Pinpoint the cell where the given text exists, returning its (x, y) midpoint coordinate. 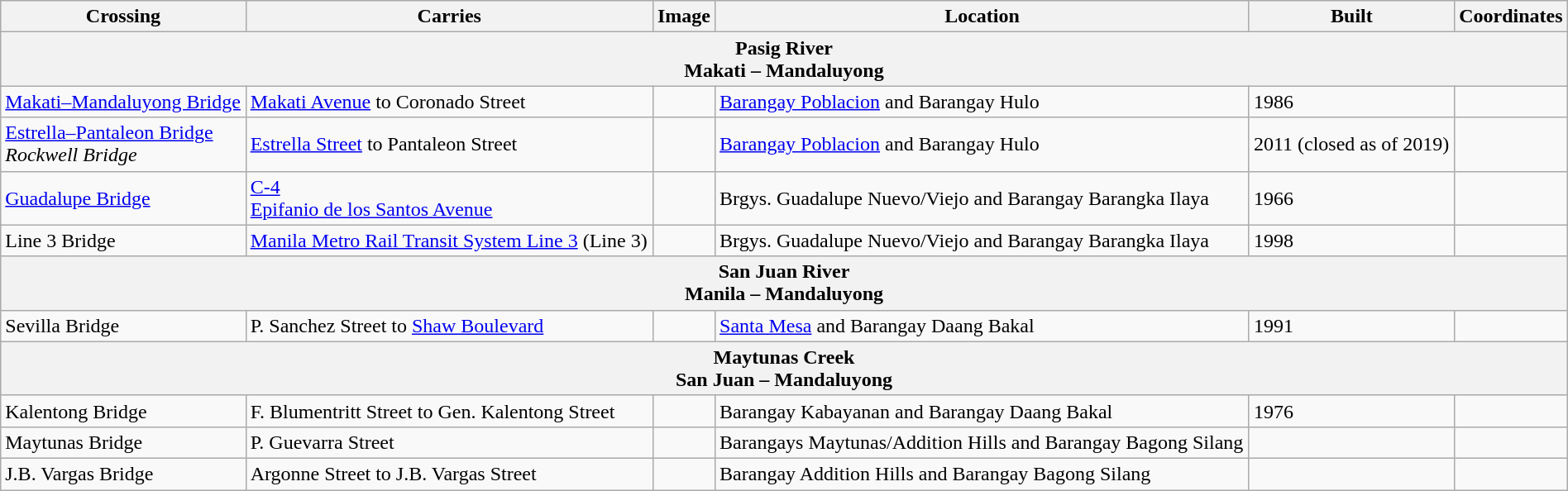
Image (683, 17)
1976 (1351, 411)
Coordinates (1510, 17)
Sevilla Bridge (123, 326)
Makati–Mandaluyong Bridge (123, 102)
Kalentong Bridge (123, 411)
P. Guevarra Street (449, 442)
C-4Epifanio de los Santos Avenue (449, 198)
F. Blumentritt Street to Gen. Kalentong Street (449, 411)
Barangay Kabayanan and Barangay Daang Bakal (982, 411)
Santa Mesa and Barangay Daang Bakal (982, 326)
Pasig RiverMakati – Mandaluyong (784, 60)
Manila Metro Rail Transit System Line 3 (Line 3) (449, 241)
1991 (1351, 326)
Maytunas CreekSan Juan – Mandaluyong (784, 369)
Guadalupe Bridge (123, 198)
Argonne Street to J.B. Vargas Street (449, 474)
Barangays Maytunas/Addition Hills and Barangay Bagong Silang (982, 442)
Barangay Addition Hills and Barangay Bagong Silang (982, 474)
J.B. Vargas Bridge (123, 474)
Estrella Street to Pantaleon Street (449, 144)
Carries (449, 17)
1986 (1351, 102)
Location (982, 17)
Maytunas Bridge (123, 442)
Line 3 Bridge (123, 241)
Crossing (123, 17)
Built (1351, 17)
2011 (closed as of 2019) (1351, 144)
1998 (1351, 241)
Makati Avenue to Coronado Street (449, 102)
San Juan RiverManila – Mandaluyong (784, 283)
Estrella–Pantaleon BridgeRockwell Bridge (123, 144)
1966 (1351, 198)
P. Sanchez Street to Shaw Boulevard (449, 326)
